Detect which cell encompasses the target text, then output its [x, y] center coordinate. 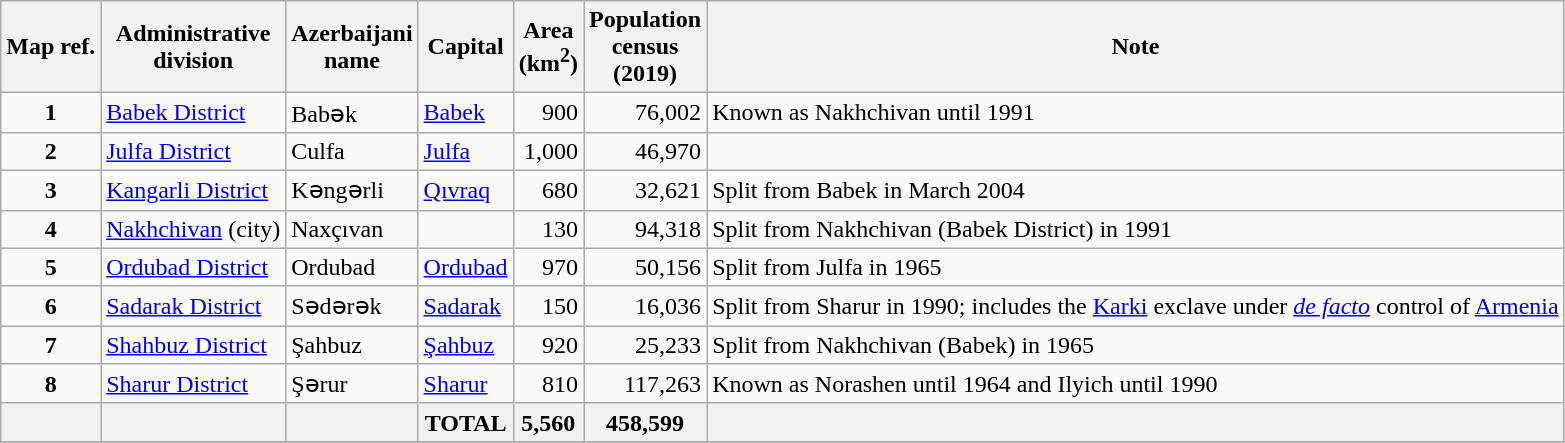
810 [548, 384]
117,263 [646, 384]
130 [548, 229]
Kangarli District [194, 190]
Shahbuz District [194, 345]
Nakhchivan (city) [194, 229]
Area(km2) [548, 47]
Sadarak District [194, 306]
970 [548, 267]
Azerbaijaniname [352, 47]
150 [548, 306]
Map ref. [51, 47]
4 [51, 229]
5 [51, 267]
900 [548, 113]
94,318 [646, 229]
76,002 [646, 113]
Julfa District [194, 151]
TOTAL [466, 422]
3 [51, 190]
Sadarak [466, 306]
5,560 [548, 422]
25,233 [646, 345]
Ordubad District [194, 267]
Split from Nakhchivan (Babek District) in 1991 [1136, 229]
458,599 [646, 422]
Naxçıvan [352, 229]
1 [51, 113]
32,621 [646, 190]
46,970 [646, 151]
Split from Babek in March 2004 [1136, 190]
Known as Nakhchivan until 1991 [1136, 113]
Julfa [466, 151]
Split from Nakhchivan (Babek) in 1965 [1136, 345]
920 [548, 345]
50,156 [646, 267]
Babek [466, 113]
Babek District [194, 113]
Kəngərli [352, 190]
8 [51, 384]
Sharur District [194, 384]
1,000 [548, 151]
Qıvraq [466, 190]
Babək [352, 113]
Note [1136, 47]
680 [548, 190]
6 [51, 306]
Populationcensus(2019) [646, 47]
Administrativedivision [194, 47]
16,036 [646, 306]
Sədərək [352, 306]
Sharur [466, 384]
7 [51, 345]
Culfa [352, 151]
Known as Norashen until 1964 and Ilyich until 1990 [1136, 384]
Şərur [352, 384]
Capital [466, 47]
Split from Julfa in 1965 [1136, 267]
2 [51, 151]
Split from Sharur in 1990; includes the Karki exclave under de facto control of Armenia [1136, 306]
